Pinpoint the cell where the given text exists, returning its (x, y) midpoint coordinate. 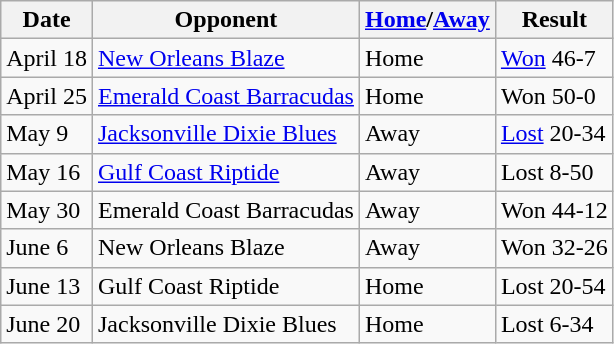
Won 32-26 (554, 248)
June 20 (47, 324)
June 6 (47, 248)
Lost 20-34 (554, 134)
June 13 (47, 286)
Result (554, 20)
Lost 8-50 (554, 172)
May 30 (47, 210)
Home/Away (427, 20)
Lost 6-34 (554, 324)
May 16 (47, 172)
Won 46-7 (554, 58)
Won 50-0 (554, 96)
April 25 (47, 96)
May 9 (47, 134)
Lost 20-54 (554, 286)
Date (47, 20)
Opponent (226, 20)
Won 44-12 (554, 210)
April 18 (47, 58)
